Extract the (x, y) coordinate from the center of the cell holding the provided text.  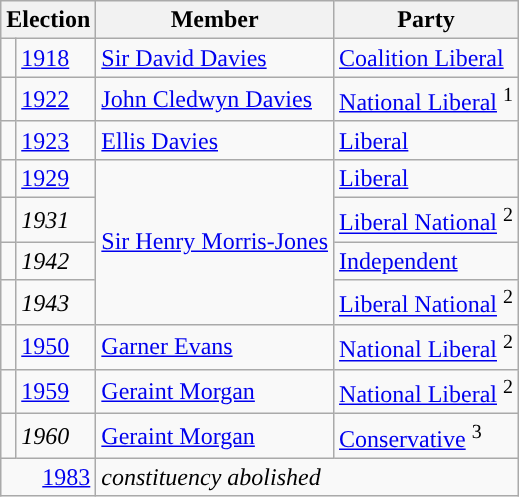
Conservative 3 (426, 436)
1983 (48, 477)
National Liberal 1 (426, 100)
1959 (56, 392)
1943 (56, 302)
1942 (56, 261)
Ellis Davies (215, 140)
Garner Evans (215, 348)
Sir David Davies (215, 58)
Election (48, 20)
constituency abolished (308, 477)
1922 (56, 100)
Member (215, 20)
John Cledwyn Davies (215, 100)
1918 (56, 58)
1923 (56, 140)
1929 (56, 178)
Coalition Liberal (426, 58)
1950 (56, 348)
1931 (56, 220)
Sir Henry Morris-Jones (215, 242)
Independent (426, 261)
Party (426, 20)
1960 (56, 436)
